Detect which cell encompasses the target text, then output its [x, y] center coordinate. 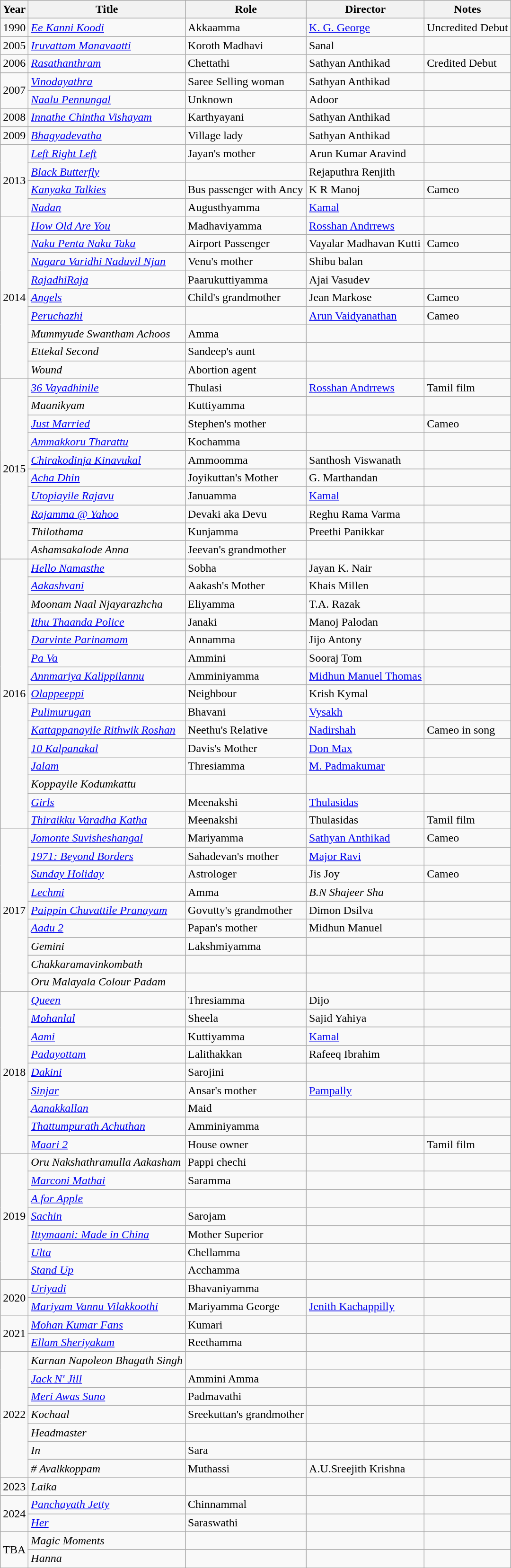
Bhavani [246, 712]
Meri Awas Suno [107, 1397]
Annamma [246, 640]
Jalam [107, 766]
Dijo [365, 1000]
Maanikyam [107, 406]
House owner [246, 1144]
Midhun Manuel Thomas [365, 676]
2013 [14, 180]
Padayottam [107, 1054]
Nadan [107, 207]
Wound [107, 370]
2008 [14, 117]
Innathe Chintha Vishayam [107, 117]
Naku Penta Naku Taka [107, 244]
Ittymaani: Made in China [107, 1234]
Lechmi [107, 892]
Credited Debut [467, 63]
Unknown [246, 99]
Cameo in song [467, 730]
Role [246, 9]
Angels [107, 298]
Paarukuttiyamma [246, 280]
Preethi Panikkar [365, 532]
2014 [14, 298]
Uncredited Debut [467, 27]
Adoor [365, 99]
Chinnammal [246, 1505]
Ansar's mother [246, 1090]
Akkaamma [246, 27]
10 Kalpanakal [107, 748]
Papan's mother [246, 928]
Sarojini [246, 1072]
1971: Beyond Borders [107, 856]
Padmavathi [246, 1397]
Aanakkallan [107, 1108]
Director [365, 9]
Jeevan's grandmother [246, 550]
Sobha [246, 568]
Sooraj Tom [365, 658]
In [107, 1451]
Vysakh [365, 712]
Govutty's grandmother [246, 910]
Bus passenger with Ancy [246, 189]
Aami [107, 1036]
Sarojam [246, 1216]
Ammini [246, 658]
Village lady [246, 135]
Jis Joy [365, 874]
Ashamsakalode Anna [107, 550]
Ammoomma [246, 460]
Ammakkoru Tharattu [107, 442]
Paippin Chuvattile Pranayam [107, 910]
Jijo Antony [365, 640]
Left Right Left [107, 153]
Neighbour [246, 694]
Kumari [246, 1324]
Arun Vaidyanathan [365, 316]
Bhagyadevatha [107, 135]
Naalu Pennungal [107, 99]
2016 [14, 694]
Madhaviyamma [246, 226]
Ulta [107, 1252]
Jack N' Jill [107, 1379]
Sahadevan's mother [246, 856]
Neethu's Relative [246, 730]
36 Vayadhinile [107, 388]
Sreekuttan's grandmother [246, 1415]
Ellam Sheriyakum [107, 1342]
Her [107, 1523]
2005 [14, 45]
Mariyam Vannu Vilakkoothi [107, 1306]
2021 [14, 1333]
Stephen's mother [246, 424]
Abortion agent [246, 370]
Thiraikku Varadha Katha [107, 820]
Queen [107, 1000]
Kunjamma [246, 532]
Laika [107, 1487]
Rasathanthram [107, 63]
Girls [107, 802]
2009 [14, 135]
Sunday Holiday [107, 874]
2023 [14, 1487]
Mohan Kumar Fans [107, 1324]
2018 [14, 1072]
Pampally [365, 1090]
Acha Dhin [107, 478]
Reethamma [246, 1342]
2006 [14, 63]
Uriyadi [107, 1288]
Dimon Dsilva [365, 910]
Sinjar [107, 1090]
Mother Superior [246, 1234]
Jomonte Suvisheshangal [107, 838]
Khais Millen [365, 586]
Nagara Varidhi Naduvil Njan [107, 262]
K. G. George [365, 27]
2015 [14, 469]
Bhavaniyamma [246, 1288]
Year [14, 9]
Ee Kanni Koodi [107, 27]
Sachin [107, 1216]
Krish Kymal [365, 694]
Janaki [246, 622]
Magic Moments [107, 1541]
Karnan Napoleon Bhagath Singh [107, 1360]
K R Manoj [365, 189]
Devaki aka Devu [246, 514]
2007 [14, 90]
Joyikuttan's Mother [246, 478]
Notes [467, 9]
Aakash's Mother [246, 586]
Vinodayathra [107, 81]
Mariyamma George [246, 1306]
Maid [246, 1108]
Chakkaramavinkombath [107, 964]
A.U.Sreejith Krishna [365, 1469]
Sajid Yahiya [365, 1018]
Oru Nakshathramulla Aakasham [107, 1162]
Dakini [107, 1072]
Davis's Mother [246, 748]
# Avalkkoppam [107, 1469]
Gemini [107, 946]
Sanal [365, 45]
Eliyamma [246, 604]
Pa Va [107, 658]
Headmaster [107, 1433]
Chettathi [246, 63]
Astrologer [246, 874]
Annmariya Kalippilannu [107, 676]
Mariyamma [246, 838]
Sara [246, 1451]
G. Marthandan [365, 478]
Pappi chechi [246, 1162]
Thattumpurath Achuthan [107, 1126]
Jayan's mother [246, 153]
Title [107, 9]
Lakshmiyamma [246, 946]
Airport Passenger [246, 244]
2024 [14, 1514]
A for Apple [107, 1198]
Lalithakkan [246, 1054]
Saramma [246, 1180]
Koroth Madhavi [246, 45]
Kattappanayile Rithwik Roshan [107, 730]
Mummyude Swantham Achoos [107, 334]
Marconi Mathai [107, 1180]
Ajai Vasudev [365, 280]
Ettekal Second [107, 352]
Peruchazhi [107, 316]
Manoj Palodan [365, 622]
Venu's mother [246, 262]
Don Max [365, 748]
M. Padmakumar [365, 766]
Arun Kumar Aravind [365, 153]
Iruvattam Manavaatti [107, 45]
How Old Are You [107, 226]
2019 [14, 1216]
Acchamma [246, 1270]
Hanna [107, 1559]
Sheela [246, 1018]
Jayan K. Nair [365, 568]
T.A. Razak [365, 604]
Aadu 2 [107, 928]
Chellamma [246, 1252]
Aakashvani [107, 586]
Nadirshah [365, 730]
Saree Selling woman [246, 81]
Hello Namasthe [107, 568]
Midhun Manuel [365, 928]
Olappeeppi [107, 694]
Sandeep's aunt [246, 352]
Saraswathi [246, 1523]
Kochaal [107, 1415]
Moonam Naal Njayarazhcha [107, 604]
B.N Shajeer Sha [365, 892]
Black Butterfly [107, 171]
Thilothama [107, 532]
Major Ravi [365, 856]
Utopiayile Rajavu [107, 496]
Stand Up [107, 1270]
Augusthyamma [246, 207]
Ithu Thaanda Police [107, 622]
1990 [14, 27]
2022 [14, 1414]
Jean Markose [365, 298]
Thulasi [246, 388]
Panchayath Jetty [107, 1505]
Koppayile Kodumkattu [107, 784]
Shibu balan [365, 262]
2017 [14, 911]
Reghu Rama Varma [365, 514]
2020 [14, 1297]
Ammini Amma [246, 1379]
Child's grandmother [246, 298]
Pulimurugan [107, 712]
Chirakodinja Kinavukal [107, 460]
Rafeeq Ibrahim [365, 1054]
Rajamma @ Yahoo [107, 514]
Maari 2 [107, 1144]
Oru Malayala Colour Padam [107, 982]
Mohanlal [107, 1018]
Darvinte Parinamam [107, 640]
Just Married [107, 424]
TBA [14, 1550]
Vayalar Madhavan Kutti [365, 244]
Rejaputhra Renjith [365, 171]
Karthyayani [246, 117]
Januamma [246, 496]
Santhosh Viswanath [365, 460]
Muthassi [246, 1469]
Jenith Kachappilly [365, 1306]
Kochamma [246, 442]
RajadhiRaja [107, 280]
Kanyaka Talkies [107, 189]
